Return the [X, Y] coordinate for the center point of the cell that contains the specified text.  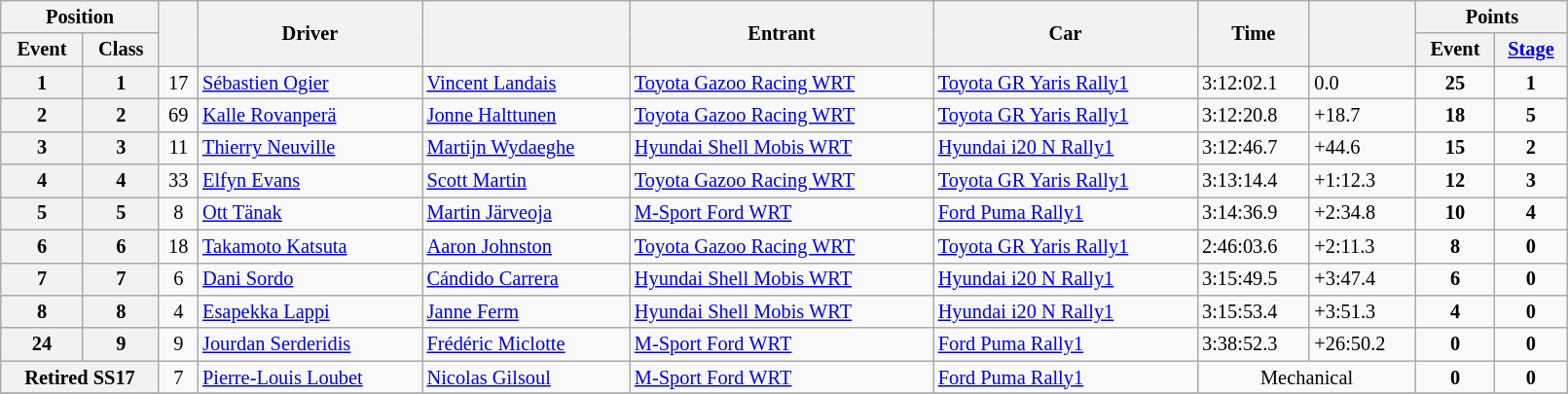
Points [1492, 17]
17 [178, 83]
Vincent Landais [526, 83]
3:15:53.4 [1254, 311]
25 [1455, 83]
+44.6 [1363, 148]
+3:47.4 [1363, 279]
10 [1455, 213]
Ott Tänak [310, 213]
Cándido Carrera [526, 279]
15 [1455, 148]
Mechanical [1306, 377]
Car [1065, 33]
2:46:03.6 [1254, 246]
33 [178, 181]
+18.7 [1363, 115]
+2:34.8 [1363, 213]
Takamoto Katsuta [310, 246]
12 [1455, 181]
Sébastien Ogier [310, 83]
Scott Martin [526, 181]
+2:11.3 [1363, 246]
3:15:49.5 [1254, 279]
Elfyn Evans [310, 181]
Time [1254, 33]
3:13:14.4 [1254, 181]
Entrant [782, 33]
3:12:02.1 [1254, 83]
+3:51.3 [1363, 311]
3:12:46.7 [1254, 148]
Driver [310, 33]
Janne Ferm [526, 311]
3:12:20.8 [1254, 115]
3:38:52.3 [1254, 344]
Retired SS17 [80, 377]
Martijn Wydaeghe [526, 148]
24 [42, 344]
Thierry Neuville [310, 148]
3:14:36.9 [1254, 213]
11 [178, 148]
Kalle Rovanperä [310, 115]
0.0 [1363, 83]
Dani Sordo [310, 279]
+26:50.2 [1363, 344]
Jonne Halttunen [526, 115]
Pierre-Louis Loubet [310, 377]
69 [178, 115]
Martin Järveoja [526, 213]
+1:12.3 [1363, 181]
Aaron Johnston [526, 246]
Stage [1531, 50]
Frédéric Miclotte [526, 344]
Esapekka Lappi [310, 311]
Position [80, 17]
Class [121, 50]
Nicolas Gilsoul [526, 377]
Jourdan Serderidis [310, 344]
